Find where the given text appears and provide that cell's center as (x, y) coordinate. 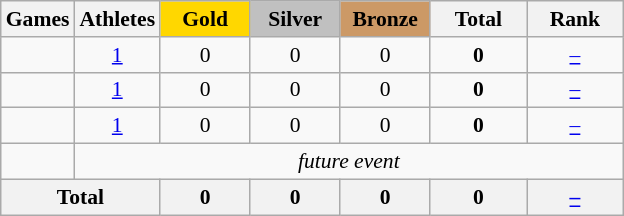
Bronze (385, 19)
Games (38, 19)
future event (348, 162)
Gold (205, 19)
Athletes (117, 19)
Silver (295, 19)
Rank (576, 19)
